Provide the (X, Y) coordinate of the cell's center where the given text is located.  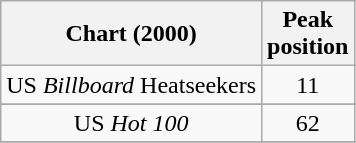
US Hot 100 (132, 123)
11 (308, 85)
Chart (2000) (132, 34)
US Billboard Heatseekers (132, 85)
62 (308, 123)
Peakposition (308, 34)
